Extract the [x, y] coordinate from the center of the cell holding the provided text.  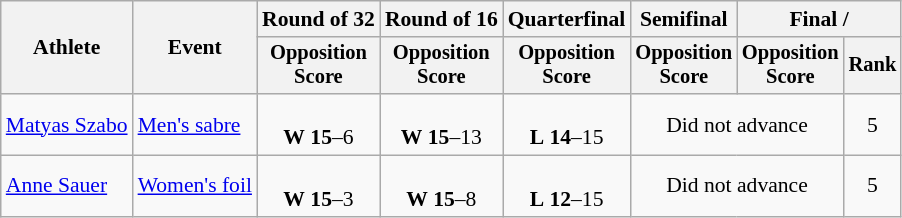
Athlete [67, 48]
Semifinal [684, 19]
W 15–3 [318, 186]
L 14–15 [567, 124]
Round of 16 [442, 19]
Women's foil [195, 186]
W 15–13 [442, 124]
Final / [819, 19]
Event [195, 48]
Anne Sauer [67, 186]
Round of 32 [318, 19]
Men's sabre [195, 124]
W 15–6 [318, 124]
Quarterfinal [567, 19]
W 15–8 [442, 186]
L 12–15 [567, 186]
Matyas Szabo [67, 124]
Rank [873, 66]
